Locate the cell with the specified text and output its [x, y] center coordinate. 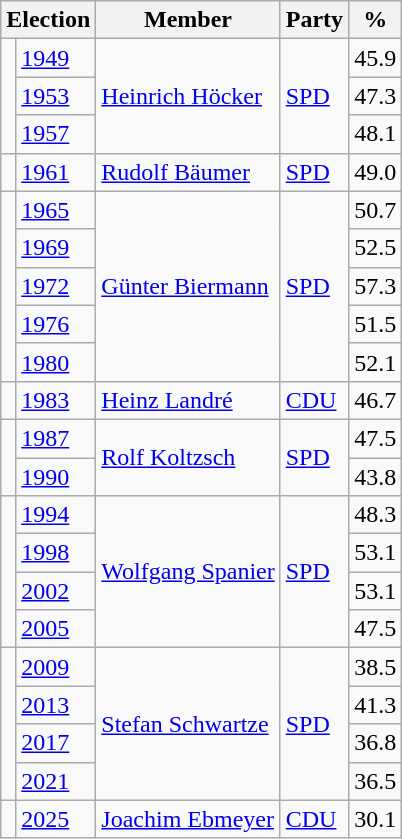
1961 [56, 172]
Party [314, 20]
2017 [56, 743]
1972 [56, 286]
1998 [56, 553]
48.3 [376, 515]
52.5 [376, 248]
2002 [56, 591]
Member [188, 20]
2009 [56, 667]
1957 [56, 134]
1983 [56, 400]
52.1 [376, 362]
36.8 [376, 743]
Rolf Koltzsch [188, 457]
Günter Biermann [188, 286]
2013 [56, 705]
1990 [56, 477]
41.3 [376, 705]
1949 [56, 58]
36.5 [376, 781]
1953 [56, 96]
Heinz Landré [188, 400]
1969 [56, 248]
Stefan Schwartze [188, 724]
2005 [56, 629]
Heinrich Höcker [188, 96]
1980 [56, 362]
50.7 [376, 210]
Joachim Ebmeyer [188, 819]
1987 [56, 438]
47.3 [376, 96]
43.8 [376, 477]
Election [48, 20]
% [376, 20]
57.3 [376, 286]
2021 [56, 781]
49.0 [376, 172]
38.5 [376, 667]
Wolfgang Spanier [188, 572]
1994 [56, 515]
Rudolf Bäumer [188, 172]
1965 [56, 210]
46.7 [376, 400]
30.1 [376, 819]
48.1 [376, 134]
51.5 [376, 324]
45.9 [376, 58]
2025 [56, 819]
1976 [56, 324]
